Return (x, y) of the center of cell containing provided text 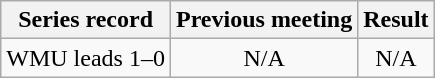
Result (396, 20)
Series record (86, 20)
WMU leads 1–0 (86, 58)
Previous meeting (264, 20)
